For the text-containing cell, return its midpoint in (X, Y) coordinate format. 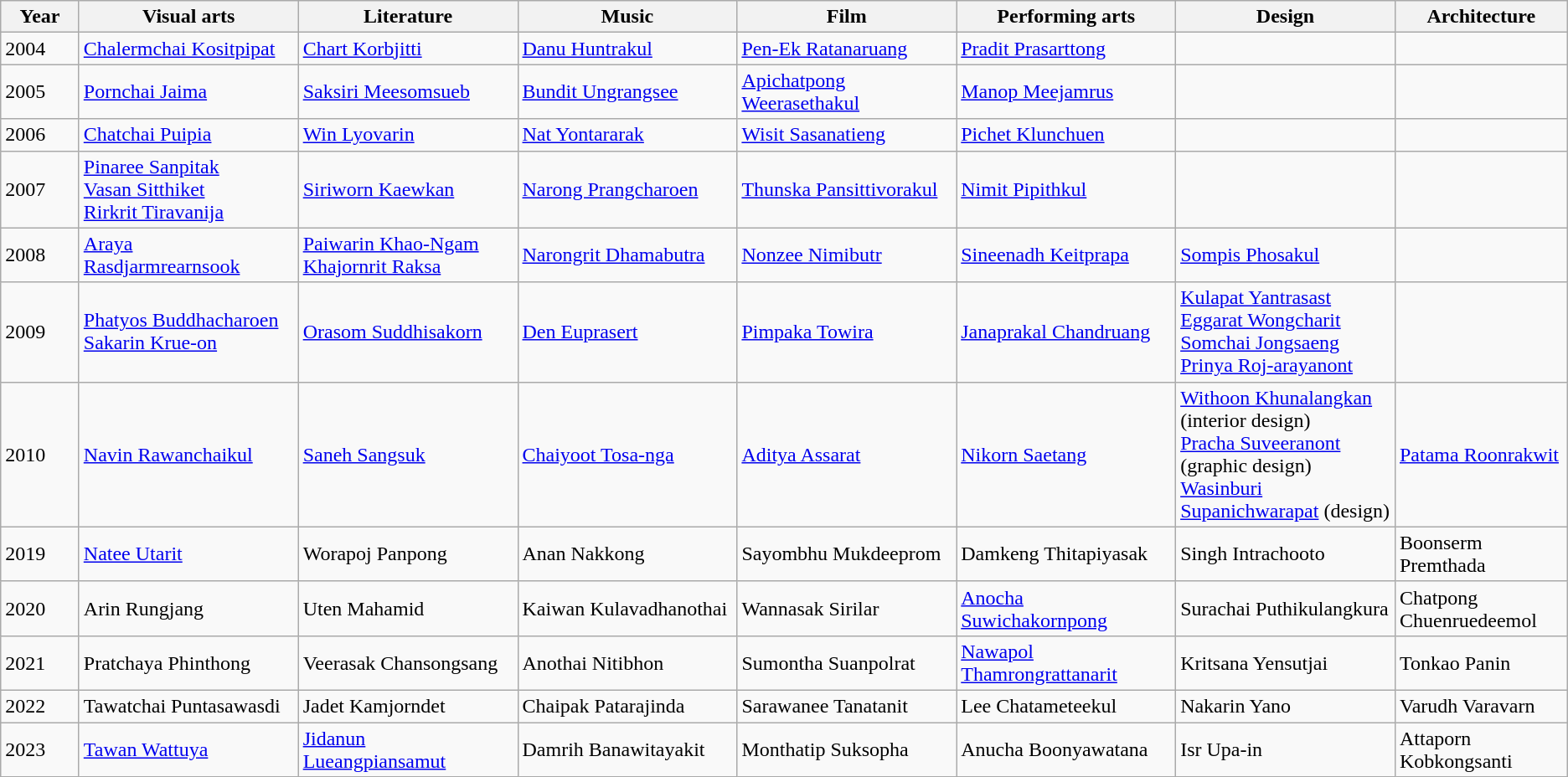
Araya Rasdjarmrearnsook (188, 255)
Performing arts (1066, 17)
Narongrit Dhamabutra (627, 255)
Veerasak Chansongsang (408, 663)
2023 (40, 749)
Tonkao Panin (1481, 663)
Tawatchai Puntasawasdi (188, 706)
Bundit Ungrangsee (627, 92)
Patama Roonrakwit (1481, 454)
Nakarin Yano (1286, 706)
Nat Yontararak (627, 135)
Surachai Puthikulangkura (1286, 608)
Sayombhu Mukdeeprom (847, 554)
Saneh Sangsuk (408, 454)
Orasom Suddhisakorn (408, 332)
Damkeng Thitapiyasak (1066, 554)
Pichet Klunchuen (1066, 135)
Natee Utarit (188, 554)
Sineenadh Keitprapa (1066, 255)
Boonserm Premthada (1481, 554)
Isr Upa-in (1286, 749)
Chatpong Chuenruedeemol (1481, 608)
Monthatip Suksopha (847, 749)
2005 (40, 92)
Sumontha Suanpolrat (847, 663)
Architecture (1481, 17)
2010 (40, 454)
Chaiyoot Tosa-nga (627, 454)
2008 (40, 255)
Kulapat YantrasastEggarat WongcharitSomchai JongsaengPrinya Roj-arayanont (1286, 332)
Anucha Boonyawatana (1066, 749)
Manop Meejamrus (1066, 92)
2004 (40, 49)
Apichatpong Weerasethakul (847, 92)
2007 (40, 189)
Chaipak Patarajinda (627, 706)
Attaporn Kobkongsanti (1481, 749)
Pradit Prasarttong (1066, 49)
Den Euprasert (627, 332)
Anan Nakkong (627, 554)
Siriworn Kaewkan (408, 189)
2006 (40, 135)
Navin Rawanchaikul (188, 454)
2020 (40, 608)
Varudh Varavarn (1481, 706)
Sompis Phosakul (1286, 255)
Worapoj Panpong (408, 554)
Paiwarin Khao-NgamKhajornrit Raksa (408, 255)
Phatyos BuddhacharoenSakarin Krue-on (188, 332)
Pimpaka Towira (847, 332)
Wisit Sasanatieng (847, 135)
Damrih Banawitayakit (627, 749)
Sarawanee Tanatanit (847, 706)
Danu Huntrakul (627, 49)
Wannasak Sirilar (847, 608)
Saksiri Meesomsueb (408, 92)
Literature (408, 17)
Chart Korbjitti (408, 49)
2021 (40, 663)
Nawapol Thamrongrattanarit (1066, 663)
Nonzee Nimibutr (847, 255)
Design (1286, 17)
Chalermchai Kositpipat (188, 49)
Withoon Khunalangkan (interior design)Pracha Suveeranont (graphic design)Wasinburi Supanichwarapat (design) (1286, 454)
2019 (40, 554)
Jidanun Lueangpiansamut (408, 749)
Film (847, 17)
Visual arts (188, 17)
Lee Chatameteekul (1066, 706)
Pen-Ek Ratanaruang (847, 49)
Pinaree SanpitakVasan SitthiketRirkrit Tiravanija (188, 189)
2022 (40, 706)
Thunska Pansittivorakul (847, 189)
Kaiwan Kulavadhanothai (627, 608)
Pornchai Jaima (188, 92)
Kritsana Yensutjai (1286, 663)
Nikorn Saetang (1066, 454)
2009 (40, 332)
Anothai Nitibhon (627, 663)
Narong Prangcharoen (627, 189)
Music (627, 17)
Jadet Kamjorndet (408, 706)
Arin Rungjang (188, 608)
Singh Intrachooto (1286, 554)
Nimit Pipithkul (1066, 189)
Uten Mahamid (408, 608)
Pratchaya Phinthong (188, 663)
Chatchai Puipia (188, 135)
Anocha Suwichakornpong (1066, 608)
Win Lyovarin (408, 135)
Tawan Wattuya (188, 749)
Aditya Assarat (847, 454)
Janaprakal Chandruang (1066, 332)
Year (40, 17)
